Provide the [X, Y] coordinate of the cell's center where the given text is located.  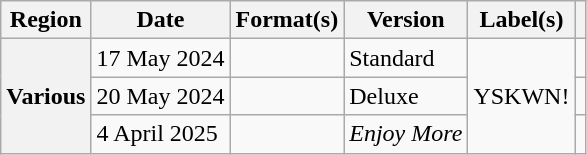
Various [46, 96]
Label(s) [522, 20]
YSKWN! [522, 96]
Format(s) [287, 20]
20 May 2024 [160, 96]
Date [160, 20]
17 May 2024 [160, 58]
4 April 2025 [160, 134]
Region [46, 20]
Deluxe [406, 96]
Enjoy More [406, 134]
Version [406, 20]
Standard [406, 58]
